Provide the [x, y] coordinate of the cell's center where the given text is located.  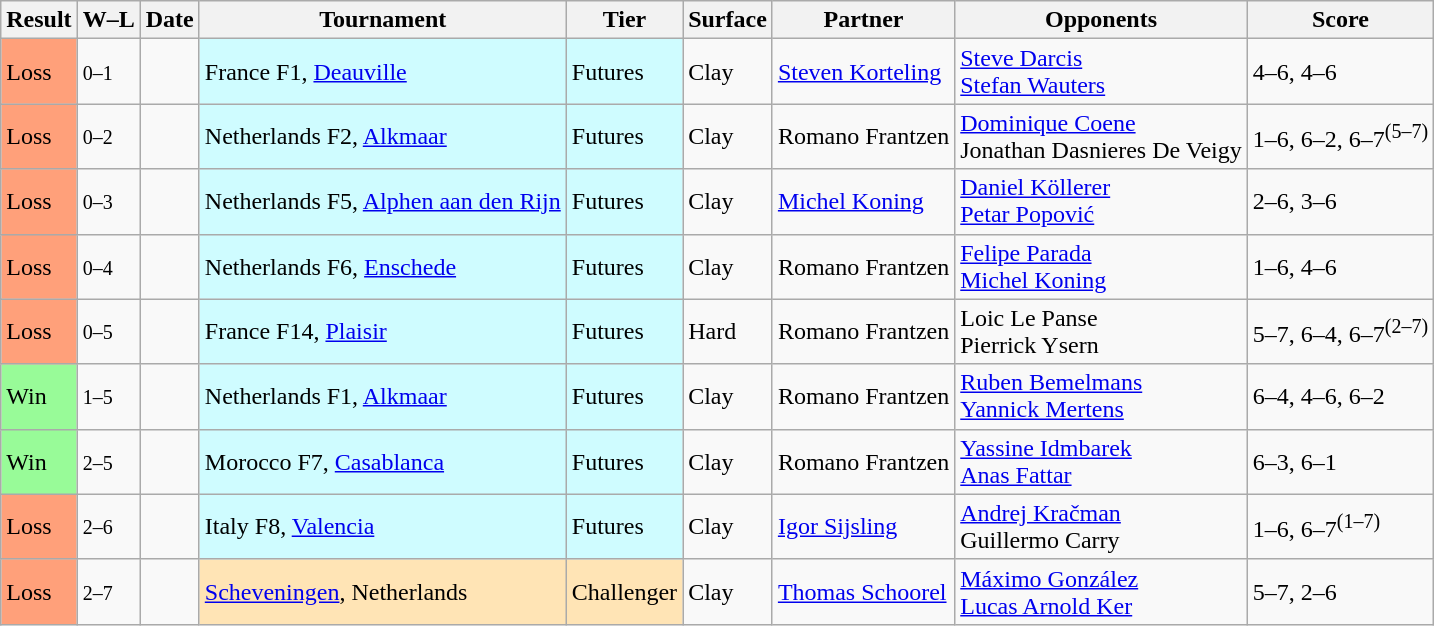
Morocco F7, Casablanca [382, 462]
2–6 [108, 526]
Scheveningen, Netherlands [382, 592]
1–5 [108, 396]
Tier [624, 20]
1–6, 6–7(1–7) [1340, 526]
5–7, 6–4, 6–7(2–7) [1340, 332]
Netherlands F2, Alkmaar [382, 136]
Dominique Coene Jonathan Dasnieres De Veigy [1102, 136]
Netherlands F5, Alphen aan den Rijn [382, 202]
Igor Sijsling [863, 526]
0–5 [108, 332]
2–6, 3–6 [1340, 202]
Tournament [382, 20]
Date [170, 20]
France F14, Plaisir [382, 332]
Thomas Schoorel [863, 592]
W–L [108, 20]
Yassine Idmbarek Anas Fattar [1102, 462]
Surface [728, 20]
France F1, Deauville [382, 72]
Felipe Parada Michel Koning [1102, 266]
Netherlands F1, Alkmaar [382, 396]
0–2 [108, 136]
Ruben Bemelmans Yannick Mertens [1102, 396]
0–4 [108, 266]
0–1 [108, 72]
1–6, 6–2, 6–7(5–7) [1340, 136]
Steve Darcis Stefan Wauters [1102, 72]
Steven Korteling [863, 72]
4–6, 4–6 [1340, 72]
Hard [728, 332]
1–6, 4–6 [1340, 266]
5–7, 2–6 [1340, 592]
Máximo González Lucas Arnold Ker [1102, 592]
2–5 [108, 462]
Netherlands F6, Enschede [382, 266]
Result [39, 20]
Michel Koning [863, 202]
0–3 [108, 202]
6–4, 4–6, 6–2 [1340, 396]
Andrej Kračman Guillermo Carry [1102, 526]
6–3, 6–1 [1340, 462]
Challenger [624, 592]
Loic Le Panse Pierrick Ysern [1102, 332]
2–7 [108, 592]
Daniel Köllerer Petar Popović [1102, 202]
Partner [863, 20]
Italy F8, Valencia [382, 526]
Score [1340, 20]
Opponents [1102, 20]
